Determine the (X, Y) coordinate at the center of the cell enclosing the given text.  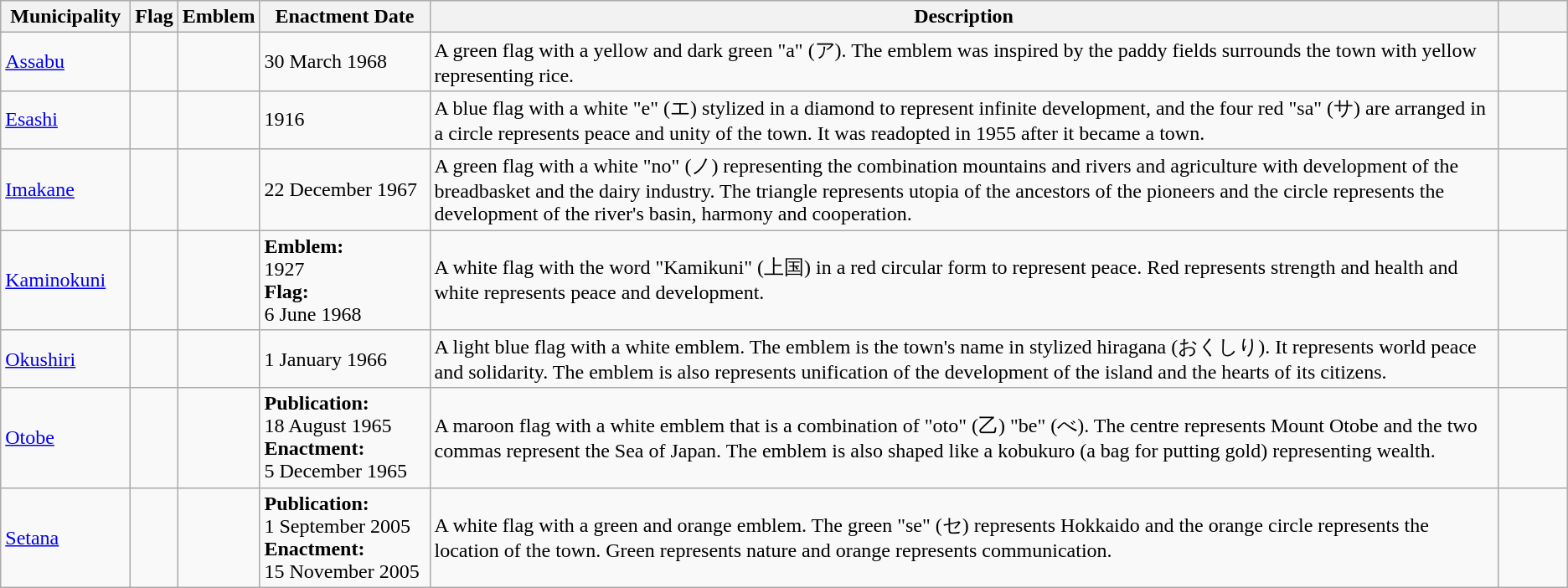
22 December 1967 (345, 189)
Imakane (65, 189)
Emblem:1927Flag:6 June 1968 (345, 280)
Okushiri (65, 359)
Kaminokuni (65, 280)
Publication:1 September 2005Enactment:15 November 2005 (345, 538)
30 March 1968 (345, 62)
Municipality (65, 17)
Enactment Date (345, 17)
Description (963, 17)
Flag (154, 17)
1916 (345, 120)
1 January 1966 (345, 359)
Otobe (65, 437)
Emblem (219, 17)
Publication:18 August 1965Enactment:5 December 1965 (345, 437)
Assabu (65, 62)
Setana (65, 538)
Esashi (65, 120)
A green flag with a yellow and dark green "a" (ア). The emblem was inspired by the paddy fields surrounds the town with yellow representing rice. (963, 62)
